Scan for the cell matching the given text and deliver its (x, y) coordinate at center. 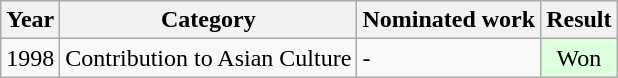
1998 (30, 58)
Won (579, 58)
- (449, 58)
Nominated work (449, 20)
Year (30, 20)
Result (579, 20)
Category (208, 20)
Contribution to Asian Culture (208, 58)
